Return the (x, y) coordinate for the center point of the cell that contains the specified text.  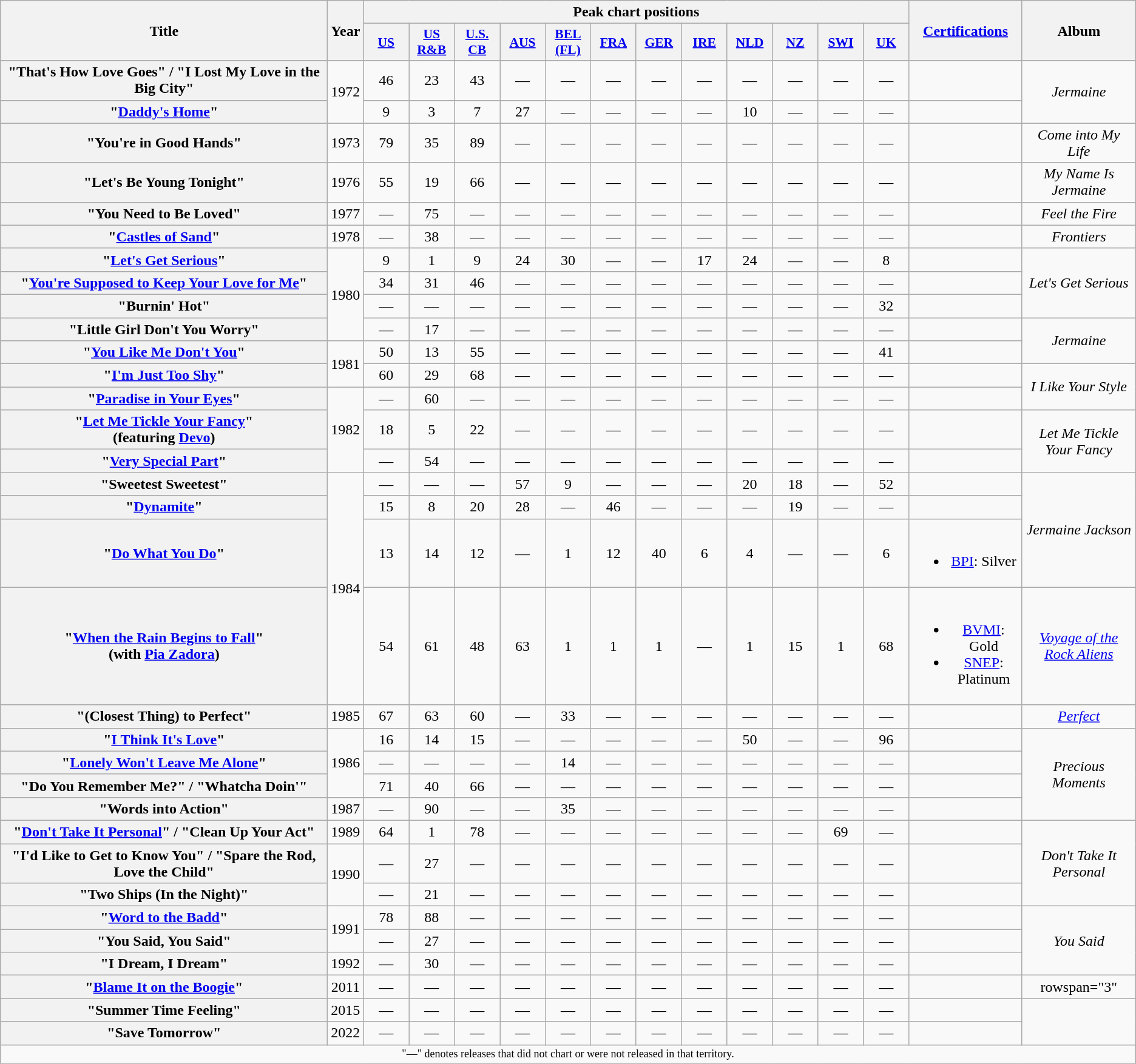
34 (386, 283)
41 (886, 352)
2022 (346, 1033)
"Very Special Part" (164, 461)
"Paradise in Your Eyes" (164, 399)
BPI: Silver (966, 553)
"Burnin' Hot" (164, 306)
1973 (346, 143)
1990 (346, 875)
Year (346, 30)
22 (477, 429)
64 (386, 832)
"Save Tomorrow" (164, 1033)
38 (432, 237)
1985 (346, 716)
"Do What You Do" (164, 553)
"Castles of Sand" (164, 237)
1980 (346, 294)
"Let's Get Serious" (164, 260)
96 (886, 739)
21 (432, 895)
"I Think It's Love" (164, 739)
"I Dream, I Dream" (164, 964)
61 (432, 646)
16 (386, 739)
rowspan="3" (1079, 987)
Don't Take It Personal (1079, 863)
Frontiers (1079, 237)
23 (432, 80)
"Word to the Badd" (164, 918)
79 (386, 143)
BEL (FL) (568, 42)
GER (659, 42)
"Dynamite" (164, 507)
"—" denotes releases that did not chart or were not released in that territory. (568, 1054)
1986 (346, 763)
I Like Your Style (1079, 387)
31 (432, 283)
"Summer Time Feeling" (164, 1010)
Feel the Fire (1079, 214)
52 (886, 484)
Title (164, 30)
71 (386, 786)
4 (750, 553)
69 (841, 832)
"Lonely Won't Leave Me Alone" (164, 763)
28 (523, 507)
1992 (346, 964)
"Let's Be Young Tonight" (164, 182)
"Two Ships (In the Night)" (164, 895)
UK (886, 42)
U.S. CB (477, 42)
You Said (1079, 941)
BVMI: GoldSNEP: Platinum (966, 646)
My Name Is Jermaine (1079, 182)
48 (477, 646)
"You're Supposed to Keep Your Love for Me" (164, 283)
2011 (346, 987)
32 (886, 306)
"You Like Me Don't You" (164, 352)
10 (750, 112)
NZ (795, 42)
5 (432, 429)
1976 (346, 182)
"Do You Remember Me?" / "Whatcha Doin'" (164, 786)
US R&B (432, 42)
7 (477, 112)
"You're in Good Hands" (164, 143)
33 (568, 716)
AUS (523, 42)
Album (1079, 30)
"I'm Just Too Shy" (164, 375)
1972 (346, 92)
2015 (346, 1010)
"That's How Love Goes" / "I Lost My Love in the Big City" (164, 80)
"Daddy's Home" (164, 112)
43 (477, 80)
Let's Get Serious (1079, 283)
1989 (346, 832)
Jermaine Jackson (1079, 530)
IRE (704, 42)
"Sweetest Sweetest" (164, 484)
"You Need to Be Loved" (164, 214)
1977 (346, 214)
Certifications (966, 30)
"Blame It on the Boogie" (164, 987)
1978 (346, 237)
57 (523, 484)
1984 (346, 588)
"Let Me Tickle Your Fancy"(featuring Devo) (164, 429)
"(Closest Thing) to Perfect" (164, 716)
1991 (346, 929)
88 (432, 918)
"Words into Action" (164, 809)
Voyage of the Rock Aliens (1079, 646)
"Don't Take It Personal" / "Clean Up Your Act" (164, 832)
US (386, 42)
FRA (613, 42)
29 (432, 375)
1982 (346, 429)
89 (477, 143)
90 (432, 809)
1987 (346, 809)
67 (386, 716)
SWI (841, 42)
"I'd Like to Get to Know You" / "Spare the Rod, Love the Child" (164, 863)
Peak chart positions (636, 12)
Perfect (1079, 716)
Come into My Life (1079, 143)
3 (432, 112)
1981 (346, 364)
Let Me Tickle Your Fancy (1079, 442)
NLD (750, 42)
"When the Rain Begins to Fall"(with Pia Zadora) (164, 646)
"Little Girl Don't You Worry" (164, 329)
Precious Moments (1079, 774)
75 (432, 214)
"You Said, You Said" (164, 941)
